Detect which cell encompasses the target text, then output its (X, Y) center coordinate. 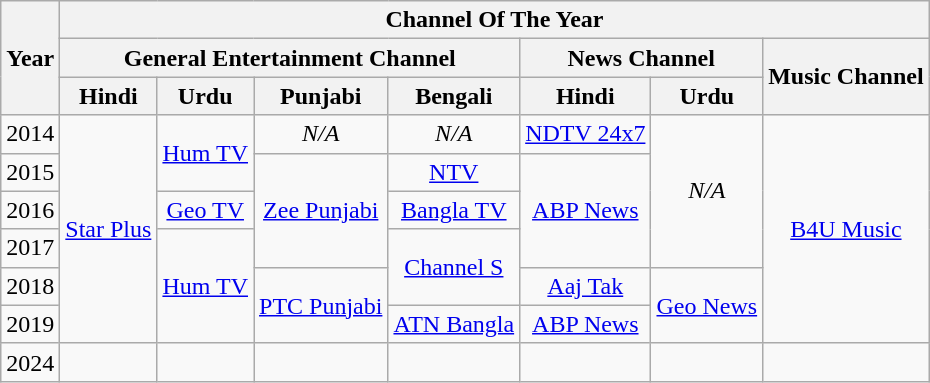
Punjabi (321, 96)
Zee Punjabi (321, 210)
B4U Music (846, 229)
Star Plus (108, 229)
Bangla TV (454, 210)
PTC Punjabi (321, 305)
Channel S (454, 267)
2014 (30, 134)
Channel Of The Year (494, 20)
Music Channel (846, 77)
2018 (30, 286)
ATN Bangla (454, 324)
News Channel (642, 58)
Geo TV (206, 210)
Year (30, 58)
Geo News (707, 305)
2016 (30, 210)
Aaj Tak (586, 286)
2015 (30, 172)
NDTV 24x7 (586, 134)
General Entertainment Channel (290, 58)
2017 (30, 248)
NTV (454, 172)
2019 (30, 324)
Bengali (454, 96)
2024 (30, 362)
